For the text-containing cell, return its midpoint in (x, y) coordinate format. 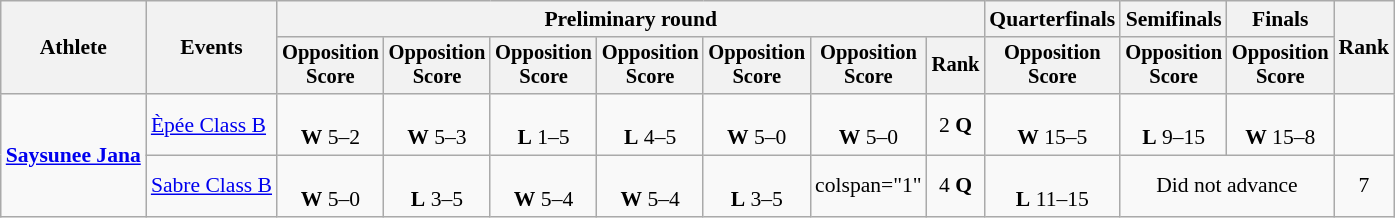
W 15–5 (1052, 124)
Did not advance (1226, 186)
Sabre Class B (212, 186)
W 5–3 (438, 124)
Finals (1280, 19)
Èpée Class B (212, 124)
L 4–5 (650, 124)
Events (212, 48)
W 5–2 (330, 124)
L 9–15 (1174, 124)
Preliminary round (630, 19)
Quarterfinals (1052, 19)
Saysunee Jana (74, 155)
2 Q (956, 124)
Athlete (74, 48)
L 11–15 (1052, 186)
L 1–5 (544, 124)
4 Q (956, 186)
W 15–8 (1280, 124)
7 (1364, 186)
colspan="1" (868, 186)
Semifinals (1174, 19)
